Provide the [X, Y] coordinate of the cell's center where the given text is located.  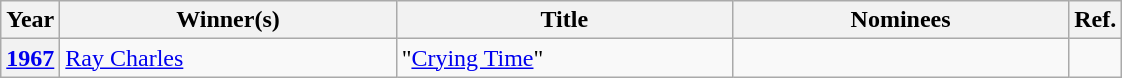
1967 [30, 58]
Ref. [1096, 20]
Year [30, 20]
"Crying Time" [564, 58]
Nominees [900, 20]
Winner(s) [228, 20]
Ray Charles [228, 58]
Title [564, 20]
